Identify which cell holds the provided text, then report its [x, y] central coordinate. 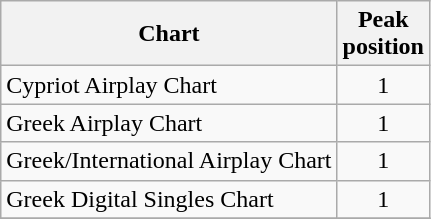
Greek/International Airplay Chart [169, 161]
Greek Airplay Chart [169, 123]
Peakposition [383, 34]
Cypriot Airplay Chart [169, 85]
Greek Digital Singles Chart [169, 199]
Chart [169, 34]
